Find where the given text appears and provide that cell's center as [x, y] coordinate. 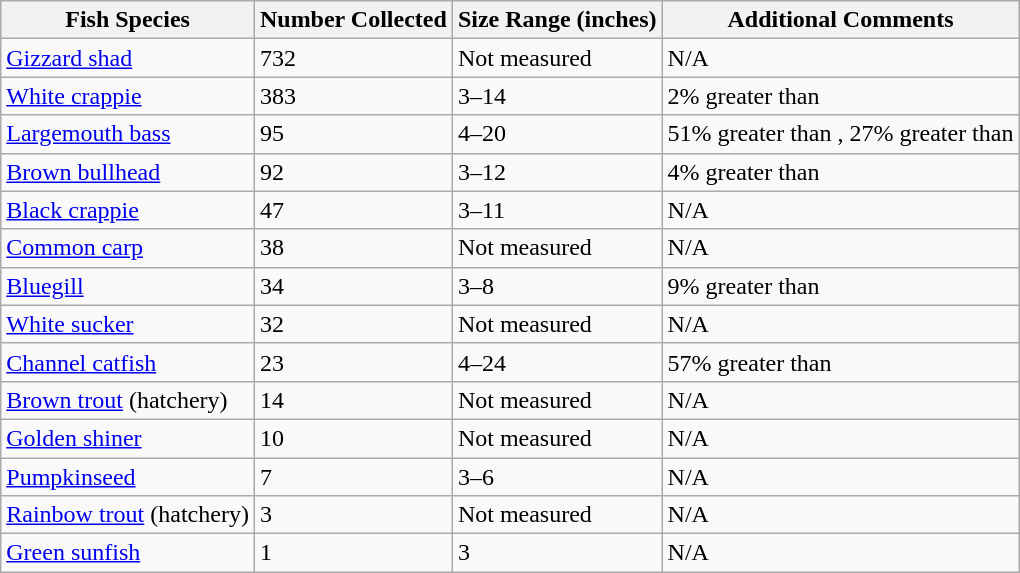
Gizzard shad [128, 58]
2% greater than [840, 96]
732 [353, 58]
Size Range (inches) [557, 20]
32 [353, 324]
Pumpkinseed [128, 477]
Green sunfish [128, 553]
Bluegill [128, 286]
23 [353, 362]
14 [353, 400]
Golden shiner [128, 438]
Common carp [128, 248]
Brown bullhead [128, 172]
4–20 [557, 134]
95 [353, 134]
7 [353, 477]
Additional Comments [840, 20]
Fish Species [128, 20]
383 [353, 96]
3–8 [557, 286]
47 [353, 210]
10 [353, 438]
1 [353, 553]
92 [353, 172]
57% greater than [840, 362]
White sucker [128, 324]
Channel catfish [128, 362]
9% greater than [840, 286]
White crappie [128, 96]
38 [353, 248]
Rainbow trout (hatchery) [128, 515]
51% greater than , 27% greater than [840, 134]
Number Collected [353, 20]
34 [353, 286]
Brown trout (hatchery) [128, 400]
Largemouth bass [128, 134]
3–12 [557, 172]
3–6 [557, 477]
4–24 [557, 362]
3–11 [557, 210]
3–14 [557, 96]
Black crappie [128, 210]
4% greater than [840, 172]
